Determine the (x, y) coordinate at the center of the cell enclosing the given text.  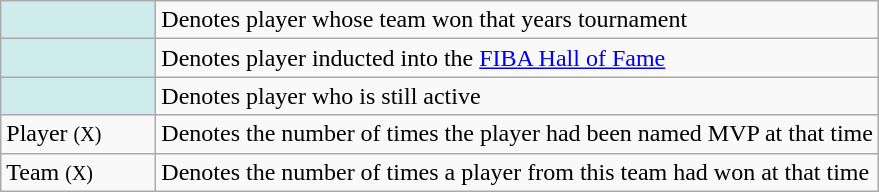
Denotes the number of times the player had been named MVP at that time (518, 134)
Denotes the number of times a player from this team had won at that time (518, 172)
Team (X) (78, 172)
Denotes player inducted into the FIBA Hall of Fame (518, 58)
Denotes player who is still active (518, 96)
Player (X) (78, 134)
Denotes player whose team won that years tournament (518, 20)
